Find where the given text appears and provide that cell's center as (X, Y) coordinate. 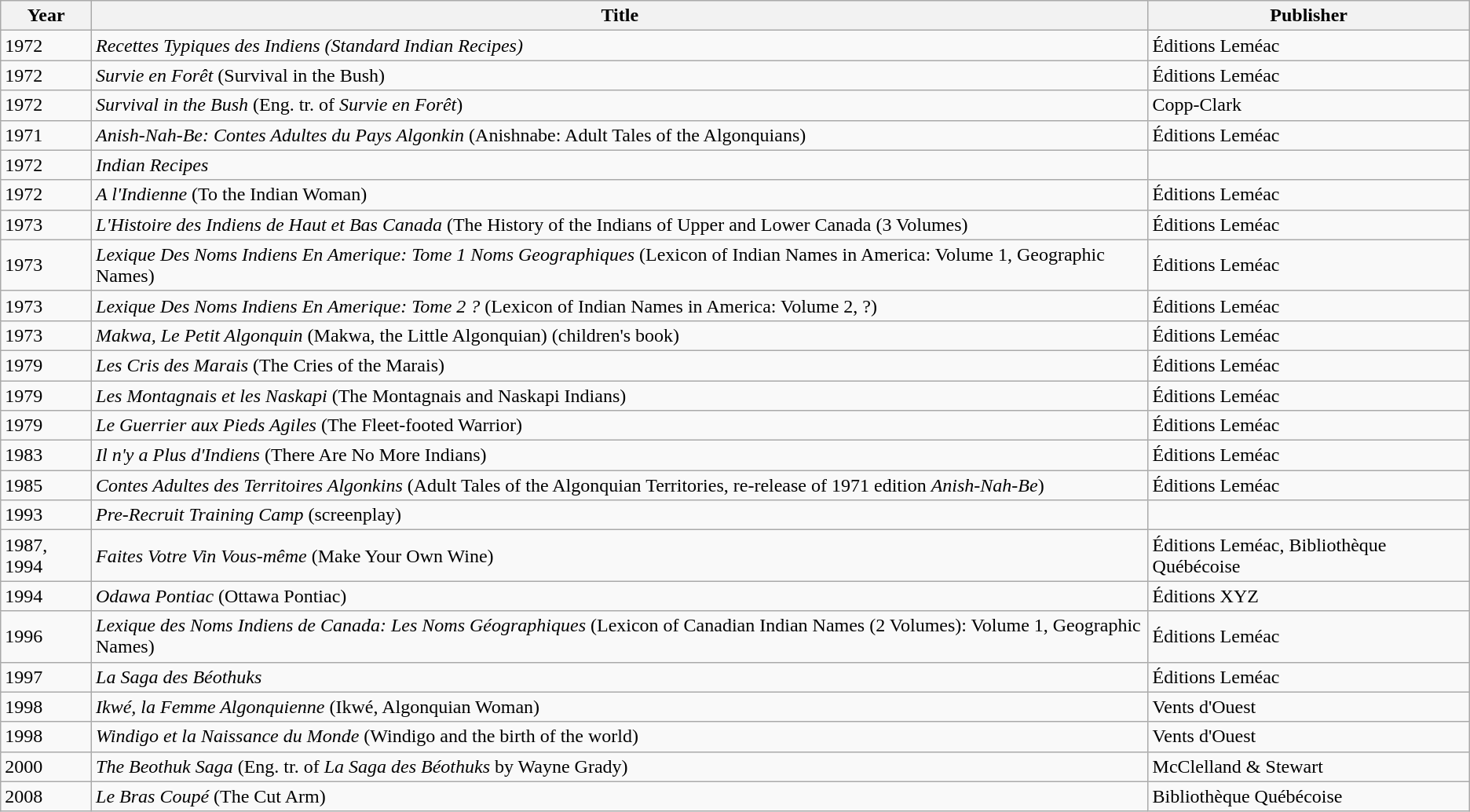
1971 (46, 135)
McClelland & Stewart (1308, 766)
Éditions Leméac, Bibliothèque Québécoise (1308, 556)
1983 (46, 455)
Publisher (1308, 16)
Survie en Forêt (Survival in the Bush) (620, 75)
Title (620, 16)
L'Histoire des Indiens de Haut et Bas Canada (The History of the Indians of Upper and Lower Canada (3 Volumes) (620, 225)
Lexique Des Noms Indiens En Amerique: Tome 2 ? (Lexicon of Indian Names in America: Volume 2, ?) (620, 305)
Lexique Des Noms Indiens En Amerique: Tome 1 Noms Geographiques (Lexicon of Indian Names in America: Volume 1, Geographic Names) (620, 265)
1994 (46, 596)
Indian Recipes (620, 165)
Survival in the Bush (Eng. tr. of Survie en Forêt) (620, 105)
1985 (46, 485)
2000 (46, 766)
Il n'y a Plus d'Indiens (There Are No More Indians) (620, 455)
The Beothuk Saga (Eng. tr. of La Saga des Béothuks by Wayne Grady) (620, 766)
Recettes Typiques des Indiens (Standard Indian Recipes) (620, 46)
La Saga des Béothuks (620, 677)
Ikwé, la Femme Algonquienne (Ikwé, Algonquian Woman) (620, 707)
Éditions XYZ (1308, 596)
Anish-Nah-Be: Contes Adultes du Pays Algonkin (Anishnabe: Adult Tales of the Algonquians) (620, 135)
Copp-Clark (1308, 105)
1997 (46, 677)
Les Cris des Marais (The Cries of the Marais) (620, 365)
Pre-Recruit Training Camp (screenplay) (620, 515)
1993 (46, 515)
1987, 1994 (46, 556)
Makwa, Le Petit Algonquin (Makwa, the Little Algonquian) (children's book) (620, 335)
2008 (46, 796)
A l'Indienne (To the Indian Woman) (620, 195)
Lexique des Noms Indiens de Canada: Les Noms Géographiques (Lexicon of Canadian Indian Names (2 Volumes): Volume 1, Geographic Names) (620, 636)
Windigo et la Naissance du Monde (Windigo and the birth of the world) (620, 737)
Les Montagnais et les Naskapi (The Montagnais and Naskapi Indians) (620, 395)
Contes Adultes des Territoires Algonkins (Adult Tales of the Algonquian Territories, re-release of 1971 edition Anish-Nah-Be) (620, 485)
Year (46, 16)
Le Guerrier aux Pieds Agiles (The Fleet-footed Warrior) (620, 426)
Faites Votre Vin Vous-même (Make Your Own Wine) (620, 556)
Odawa Pontiac (Ottawa Pontiac) (620, 596)
Bibliothèque Québécoise (1308, 796)
Le Bras Coupé (The Cut Arm) (620, 796)
1996 (46, 636)
